Return the [X, Y] coordinate for the center point of the cell that contains the specified text.  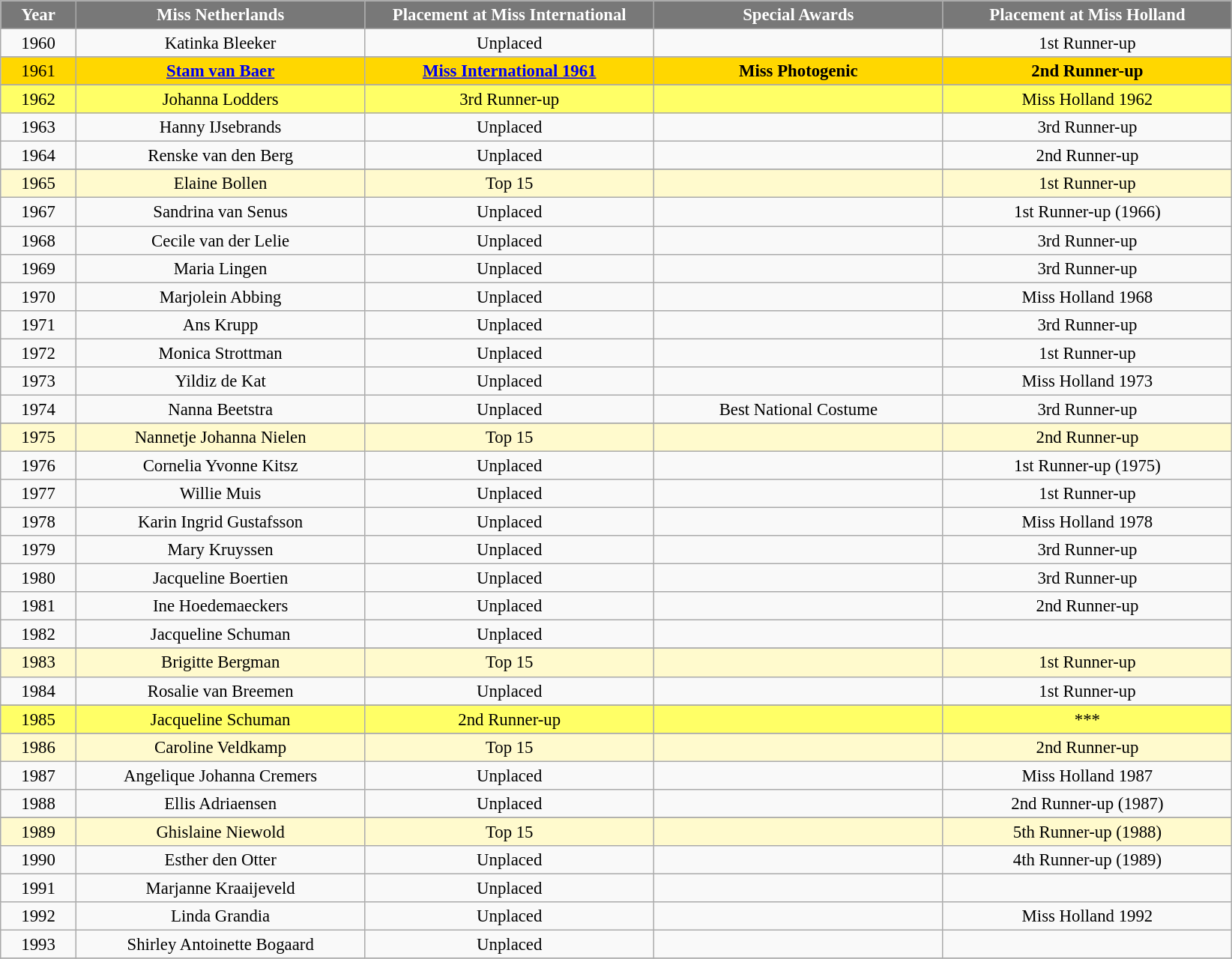
1986 [39, 747]
Angelique Johanna Cremers [220, 775]
Ellis Adriaensen [220, 804]
1961 [39, 71]
Yildiz de Kat [220, 381]
1967 [39, 212]
Miss Holland 1987 [1087, 775]
Placement at Miss International [510, 15]
1962 [39, 100]
1976 [39, 465]
1968 [39, 240]
1989 [39, 832]
1992 [39, 916]
Maria Lingen [220, 268]
Mary Kruyssen [220, 550]
Miss Photogenic [799, 71]
1971 [39, 324]
1980 [39, 578]
Nannetje Johanna Nielen [220, 438]
1993 [39, 945]
Shirley Antoinette Bogaard [220, 945]
1985 [39, 719]
Special Awards [799, 15]
Sandrina van Senus [220, 212]
Marjanne Kraaijeveld [220, 888]
Hanny IJsebrands [220, 127]
Cornelia Yvonne Kitsz [220, 465]
Miss Holland 1992 [1087, 916]
Stam van Baer [220, 71]
1965 [39, 184]
Year [39, 15]
1975 [39, 438]
Ine Hoedemaeckers [220, 606]
4th Runner-up (1989) [1087, 860]
Nanna Beetstra [220, 409]
1978 [39, 522]
1963 [39, 127]
Jacqueline Boertien [220, 578]
Ghislaine Niewold [220, 832]
1972 [39, 353]
1988 [39, 804]
1991 [39, 888]
1st Runner-up (1966) [1087, 212]
Rosalie van Breemen [220, 691]
Caroline Veldkamp [220, 747]
Marjolein Abbing [220, 297]
5th Runner-up (1988) [1087, 832]
Elaine Bollen [220, 184]
1964 [39, 156]
1984 [39, 691]
Miss International 1961 [510, 71]
Katinka Bleeker [220, 43]
Esther den Otter [220, 860]
2nd Runner-up (1987) [1087, 804]
Miss Holland 1962 [1087, 100]
Linda Grandia [220, 916]
1982 [39, 635]
1990 [39, 860]
Ans Krupp [220, 324]
Miss Holland 1978 [1087, 522]
1960 [39, 43]
1981 [39, 606]
Willie Muis [220, 494]
1973 [39, 381]
Miss Holland 1968 [1087, 297]
*** [1087, 719]
1970 [39, 297]
1969 [39, 268]
Brigitte Bergman [220, 663]
Miss Holland 1973 [1087, 381]
Johanna Lodders [220, 100]
Miss Netherlands [220, 15]
Renske van den Berg [220, 156]
Best National Costume [799, 409]
1977 [39, 494]
1979 [39, 550]
Cecile van der Lelie [220, 240]
1987 [39, 775]
Monica Strottman [220, 353]
1983 [39, 663]
Karin Ingrid Gustafsson [220, 522]
Placement at Miss Holland [1087, 15]
1st Runner-up (1975) [1087, 465]
1974 [39, 409]
